Capture the cell that displays the provided text and extract its (X, Y) central coordinate. 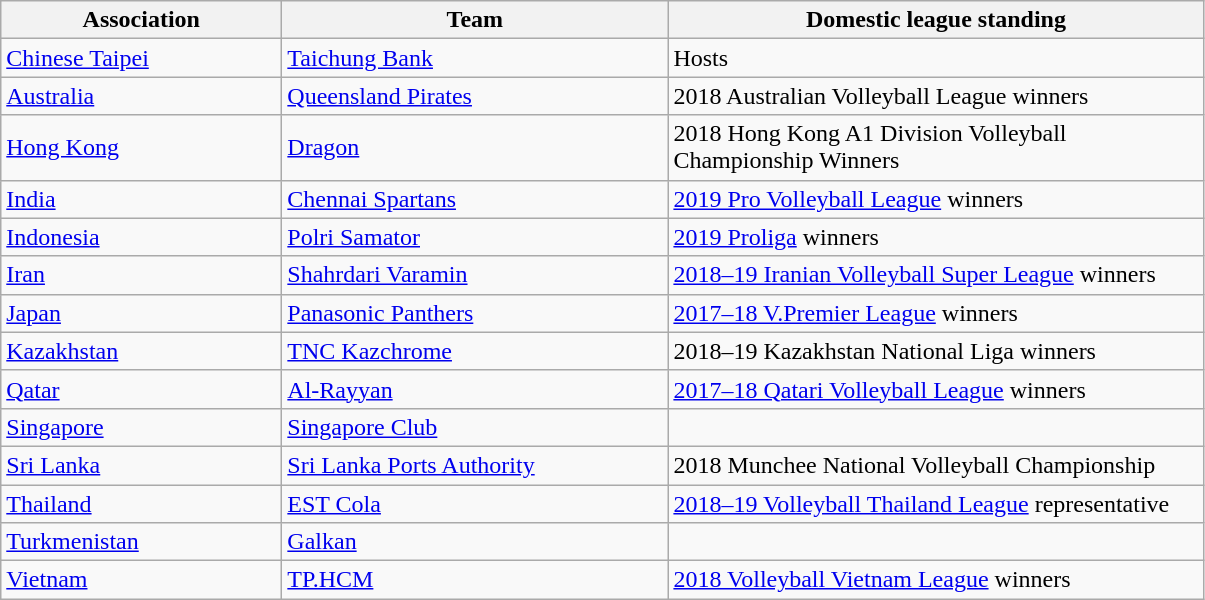
Polri Samator (475, 237)
Vietnam (142, 580)
Chennai Spartans (475, 199)
Al-Rayyan (475, 389)
Team (475, 20)
India (142, 199)
Thailand (142, 503)
Hong Kong (142, 148)
Sri Lanka Ports Authority (475, 465)
Taichung Bank (475, 58)
2017–18 Qatari Volleyball League winners (936, 389)
Domestic league standing (936, 20)
2019 Pro Volleyball League winners (936, 199)
Australia (142, 96)
2018 Volleyball Vietnam League winners (936, 580)
2018 Australian Volleyball League winners (936, 96)
2018 Hong Kong A1 Division Volleyball Championship Winners (936, 148)
Association (142, 20)
2018–19 Volleyball Thailand League representative (936, 503)
Singapore Club (475, 427)
TNC Kazchrome (475, 351)
Hosts (936, 58)
Indonesia (142, 237)
Dragon (475, 148)
Iran (142, 275)
2018–19 Kazakhstan National Liga winners (936, 351)
2018 Munchee National Volleyball Championship (936, 465)
Kazakhstan (142, 351)
Turkmenistan (142, 542)
2018–19 Iranian Volleyball Super League winners (936, 275)
2019 Proliga winners (936, 237)
Queensland Pirates (475, 96)
Panasonic Panthers (475, 313)
Galkan (475, 542)
Japan (142, 313)
EST Cola (475, 503)
Singapore (142, 427)
Qatar (142, 389)
Chinese Taipei (142, 58)
Shahrdari Varamin (475, 275)
Sri Lanka (142, 465)
2017–18 V.Premier League winners (936, 313)
TP.HCM (475, 580)
